For the text-containing cell, return its midpoint in [x, y] coordinate format. 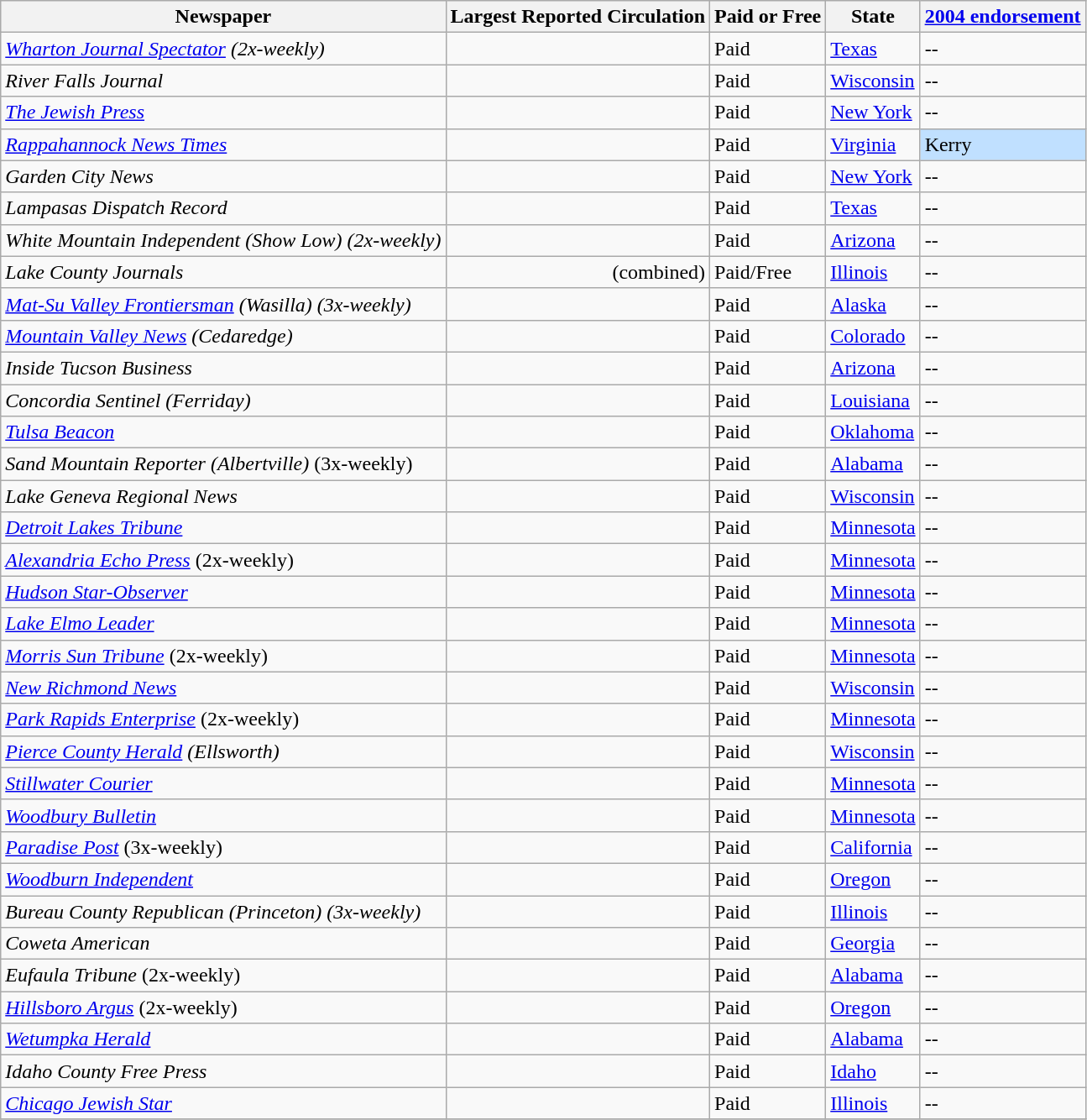
Alexandria Echo Press (2x-weekly) [223, 560]
Eufaula Tribune (2x-weekly) [223, 976]
2004 endorsement [1002, 17]
Largest Reported Circulation [577, 17]
Newspaper [223, 17]
River Falls Journal [223, 81]
Chicago Jewish Star [223, 1103]
White Mountain Independent (Show Low) (2x-weekly) [223, 240]
Park Rapids Enterprise (2x-weekly) [223, 720]
Paid/Free [768, 272]
Inside Tucson Business [223, 368]
Bureau County Republican (Princeton) (3x-weekly) [223, 911]
Detroit Lakes Tribune [223, 528]
Stillwater Courier [223, 783]
Idaho [873, 1071]
Rappahannock News Times [223, 144]
New Richmond News [223, 688]
Alaska [873, 304]
California [873, 847]
Woodbury Bulletin [223, 815]
Morris Sun Tribune (2x-weekly) [223, 656]
State [873, 17]
Lake Geneva Regional News [223, 496]
Paid or Free [768, 17]
Coweta American [223, 944]
Pierce County Herald (Ellsworth) [223, 751]
Mat-Su Valley Frontiersman (Wasilla) (3x-weekly) [223, 304]
Georgia [873, 944]
Wetumpka Herald [223, 1039]
Concordia Sentinel (Ferriday) [223, 400]
Idaho County Free Press [223, 1071]
Kerry [1002, 144]
Lampasas Dispatch Record [223, 208]
(combined) [577, 272]
Oklahoma [873, 432]
The Jewish Press [223, 113]
Hillsboro Argus (2x-weekly) [223, 1007]
Garden City News [223, 176]
Hudson Star-Observer [223, 592]
Louisiana [873, 400]
Paradise Post (3x-weekly) [223, 847]
Tulsa Beacon [223, 432]
Sand Mountain Reporter (Albertville) (3x-weekly) [223, 464]
Lake Elmo Leader [223, 624]
Virginia [873, 144]
Colorado [873, 336]
Lake County Journals [223, 272]
Woodburn Independent [223, 879]
Wharton Journal Spectator (2x-weekly) [223, 49]
Mountain Valley News (Cedaredge) [223, 336]
